Provide the [X, Y] coordinate of the cell's center where the given text is located.  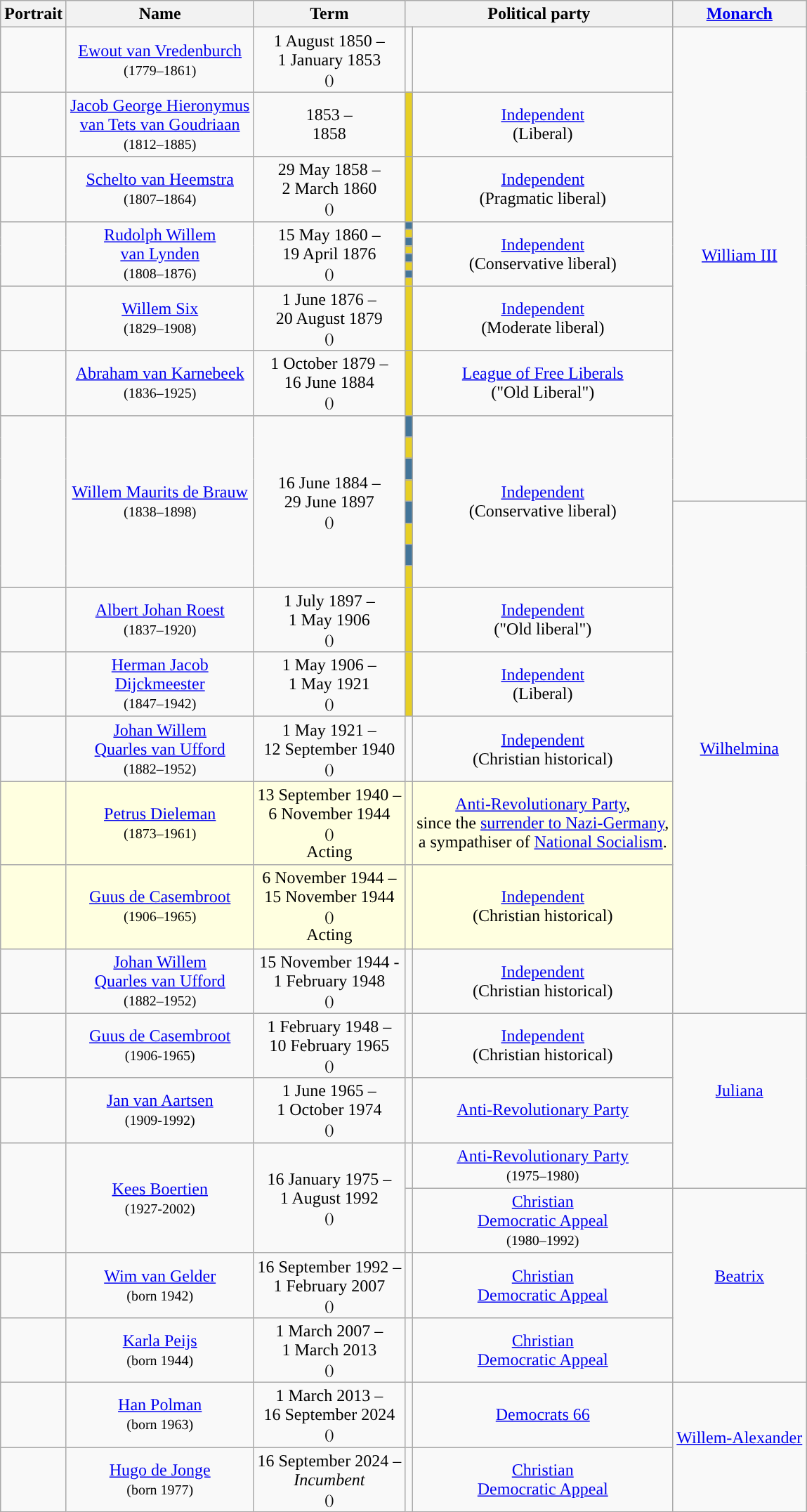
Kees Boertien (1927-2002) [160, 1197]
Christian Democratic Appeal (1980–1992) [543, 1220]
Guus de Casembroot (1906–1965) [160, 906]
Independent(Pragmatic liberal) [543, 189]
Independent("Old liberal") [543, 620]
Guus de Casembroot (1906-1965) [160, 1045]
Willem Maurits de Brauw (1838–1898) [160, 501]
1 June 1876 – 20 August 1879 () [329, 318]
Rudolph Willemvan Lynden (1808–1876) [160, 254]
Jacob George Hieronymusvan Tets van Goudriaan (1812–1885) [160, 124]
Anti-Revolutionary Party (1975–1980) [543, 1165]
Portrait [34, 14]
Anti-Revolutionary Party [543, 1110]
16 June 1884 – 29 June 1897 () [329, 501]
6 November 1944 – 15 November 1944 () Acting [329, 906]
Monarch [740, 14]
Ewout van Vredenburch (1779–1861) [160, 60]
Willem-Alexander [740, 1447]
16 January 1975 – 1 August 1992 () [329, 1197]
Herman JacobDijckmeester (1847–1942) [160, 684]
Karla Peijs (born 1944) [160, 1350]
1 March 2013 – 16 September 2024 () [329, 1414]
16 September 2024 – Incumbent () [329, 1480]
Name [160, 14]
16 September 1992 – 1 February 2007 () [329, 1285]
29 May 1858 – 2 March 1860 () [329, 189]
Wim van Gelder (born 1942) [160, 1285]
1 October 1879 – 16 June 1884 () [329, 383]
League of Free Liberals("Old Liberal") [543, 383]
Willem Six (1829–1908) [160, 318]
Independent(Moderate liberal) [543, 318]
13 September 1940 – 6 November 1944 () Acting [329, 823]
Abraham van Karnebeek (1836–1925) [160, 383]
Schelto van Heemstra (1807–1864) [160, 189]
Jan van Aartsen (1909-1992) [160, 1110]
Wilhelmina [740, 757]
Anti-Revolutionary Party,since the surrender to Nazi-Germany,a sympathiser of National Socialism. [543, 823]
1 August 1850 – 1 January 1853 () [329, 60]
1853 – 1858 [329, 124]
Petrus Dieleman (1873–1961) [160, 823]
Han Polman (born 1963) [160, 1414]
1 February 1948 – 10 February 1965 () [329, 1045]
Political party [539, 14]
15 November 1944 - 1 February 1948 () [329, 981]
Albert Johan Roest (1837–1920) [160, 620]
Democrats 66 [543, 1414]
Term [329, 14]
William III [740, 264]
Beatrix [740, 1285]
15 May 1860 – 19 April 1876 () [329, 254]
1 May 1921 – 12 September 1940 () [329, 749]
Hugo de Jonge (born 1977) [160, 1480]
1 June 1965 – 1 October 1974 () [329, 1110]
1 May 1906 – 1 May 1921 () [329, 684]
1 July 1897 – 1 May 1906 () [329, 620]
1 March 2007 – 1 March 2013 () [329, 1350]
Juliana [740, 1100]
